Scan for the cell matching the given text and deliver its [x, y] coordinate at center. 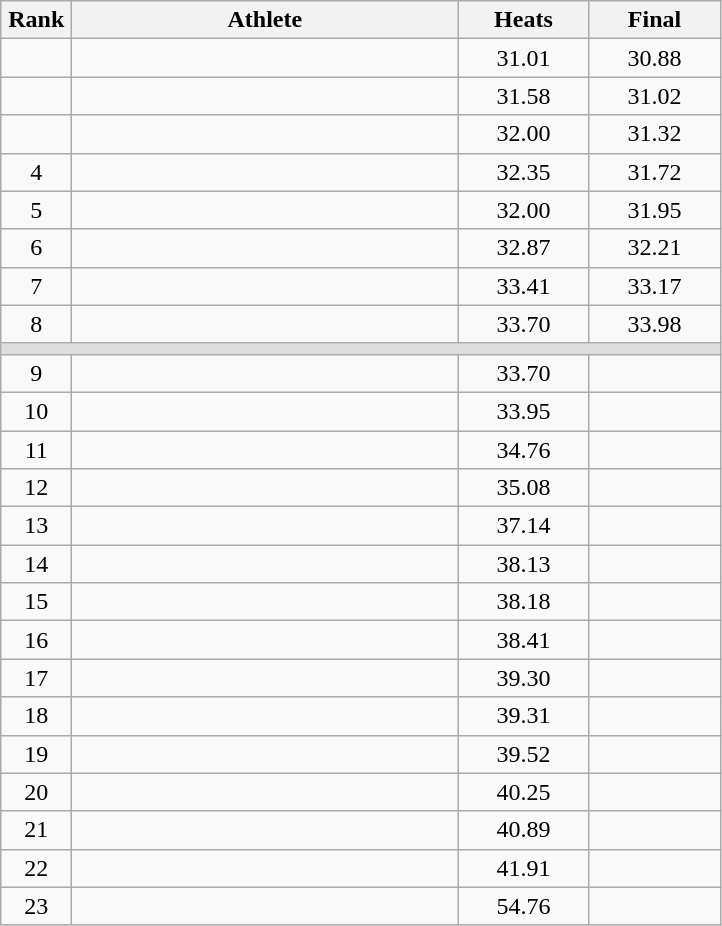
6 [36, 248]
10 [36, 411]
33.95 [524, 411]
38.18 [524, 602]
34.76 [524, 449]
22 [36, 868]
30.88 [654, 58]
33.41 [524, 286]
35.08 [524, 488]
Heats [524, 20]
40.89 [524, 830]
Rank [36, 20]
39.31 [524, 716]
21 [36, 830]
31.01 [524, 58]
20 [36, 792]
15 [36, 602]
Final [654, 20]
8 [36, 324]
31.95 [654, 210]
37.14 [524, 526]
18 [36, 716]
31.72 [654, 172]
54.76 [524, 906]
19 [36, 754]
39.52 [524, 754]
40.25 [524, 792]
13 [36, 526]
32.21 [654, 248]
12 [36, 488]
23 [36, 906]
5 [36, 210]
17 [36, 678]
32.35 [524, 172]
Athlete [265, 20]
4 [36, 172]
38.41 [524, 640]
38.13 [524, 564]
11 [36, 449]
31.32 [654, 134]
9 [36, 373]
41.91 [524, 868]
31.58 [524, 96]
39.30 [524, 678]
31.02 [654, 96]
7 [36, 286]
16 [36, 640]
14 [36, 564]
33.17 [654, 286]
33.98 [654, 324]
32.87 [524, 248]
